Provide the [x, y] coordinate of the cell's center where the given text is located.  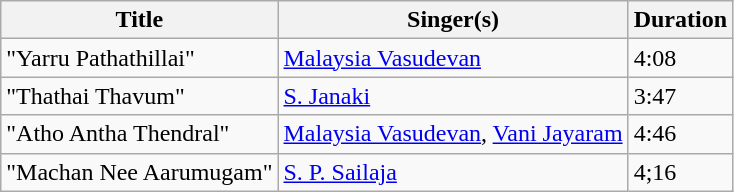
"Atho Antha Thendral" [140, 134]
"Yarru Pathathillai" [140, 58]
"Thathai Thavum" [140, 96]
Title [140, 20]
4:46 [680, 134]
Duration [680, 20]
"Machan Nee Aarumugam" [140, 172]
4;16 [680, 172]
Malaysia Vasudevan [453, 58]
Singer(s) [453, 20]
4:08 [680, 58]
S. Janaki [453, 96]
3:47 [680, 96]
S. P. Sailaja [453, 172]
Malaysia Vasudevan, Vani Jayaram [453, 134]
